Identify which cell holds the provided text, then report its (x, y) central coordinate. 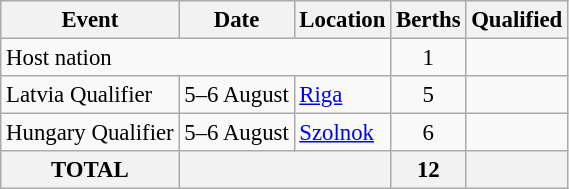
Szolnok (342, 133)
Host nation (196, 58)
Qualified (517, 20)
12 (428, 170)
Date (236, 20)
Berths (428, 20)
Location (342, 20)
5 (428, 95)
Hungary Qualifier (90, 133)
Riga (342, 95)
Latvia Qualifier (90, 95)
Event (90, 20)
TOTAL (90, 170)
6 (428, 133)
1 (428, 58)
